Provide the [x, y] coordinate of the cell's center where the given text is located.  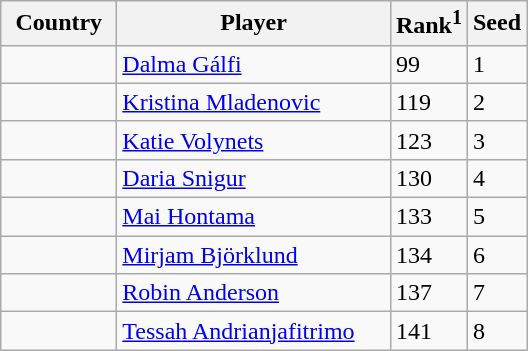
Kristina Mladenovic [254, 102]
7 [496, 293]
Daria Snigur [254, 178]
3 [496, 140]
130 [428, 178]
Seed [496, 24]
Mirjam Björklund [254, 255]
Country [59, 24]
134 [428, 255]
Katie Volynets [254, 140]
Mai Hontama [254, 217]
5 [496, 217]
1 [496, 64]
Robin Anderson [254, 293]
Tessah Andrianjafitrimo [254, 331]
137 [428, 293]
Dalma Gálfi [254, 64]
2 [496, 102]
Rank1 [428, 24]
6 [496, 255]
99 [428, 64]
8 [496, 331]
Player [254, 24]
119 [428, 102]
4 [496, 178]
133 [428, 217]
141 [428, 331]
123 [428, 140]
